Capture the cell that displays the provided text and extract its (x, y) central coordinate. 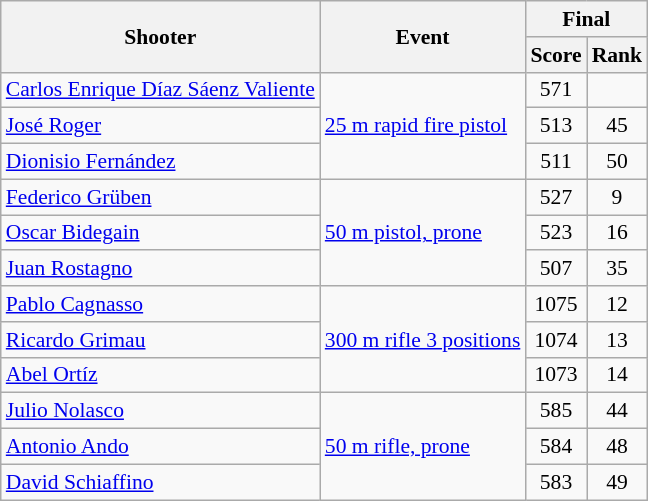
35 (618, 269)
511 (556, 162)
Oscar Bidegain (160, 233)
José Roger (160, 126)
Event (423, 36)
David Schiaffino (160, 482)
Final (586, 19)
Rank (618, 55)
1073 (556, 375)
585 (556, 411)
527 (556, 197)
1075 (556, 304)
583 (556, 482)
50 m pistol, prone (423, 232)
Juan Rostagno (160, 269)
Julio Nolasco (160, 411)
571 (556, 90)
507 (556, 269)
513 (556, 126)
14 (618, 375)
50 m rifle, prone (423, 446)
Score (556, 55)
Antonio Ando (160, 447)
523 (556, 233)
Shooter (160, 36)
584 (556, 447)
12 (618, 304)
50 (618, 162)
16 (618, 233)
9 (618, 197)
45 (618, 126)
Abel Ortíz (160, 375)
25 m rapid fire pistol (423, 126)
48 (618, 447)
1074 (556, 340)
Federico Grüben (160, 197)
300 m rifle 3 positions (423, 340)
Pablo Cagnasso (160, 304)
49 (618, 482)
Ricardo Grimau (160, 340)
Carlos Enrique Díaz Sáenz Valiente (160, 90)
13 (618, 340)
Dionisio Fernández (160, 162)
44 (618, 411)
